From the cell containing the given text, extract its center point as [x, y] coordinate. 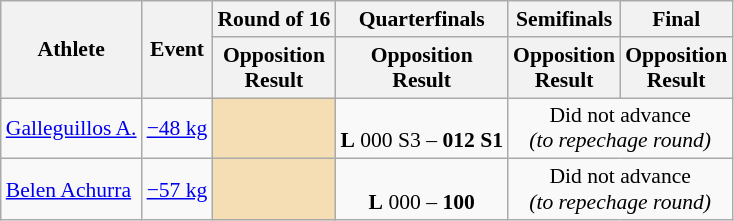
Quarterfinals [422, 19]
Athlete [72, 50]
L 000 – 100 [422, 190]
Final [676, 19]
L 000 S3 – 012 S1 [422, 128]
Round of 16 [274, 19]
Galleguillos A. [72, 128]
Event [178, 50]
−48 kg [178, 128]
Semifinals [564, 19]
−57 kg [178, 190]
Belen Achurra [72, 190]
